Identify which cell holds the provided text, then report its (x, y) central coordinate. 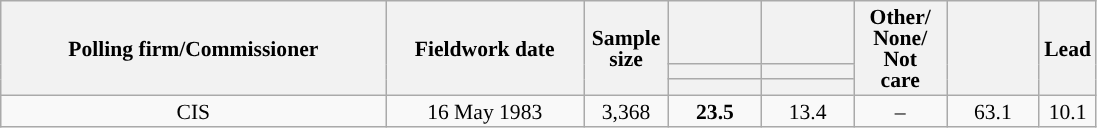
Other/None/Notcare (900, 48)
CIS (194, 110)
13.4 (808, 110)
Lead (1068, 48)
– (900, 110)
10.1 (1068, 110)
Fieldwork date (485, 48)
3,368 (626, 110)
Polling firm/Commissioner (194, 48)
63.1 (992, 110)
16 May 1983 (485, 110)
Sample size (626, 48)
23.5 (716, 110)
